Determine the [X, Y] coordinate at the center of the cell enclosing the given text.  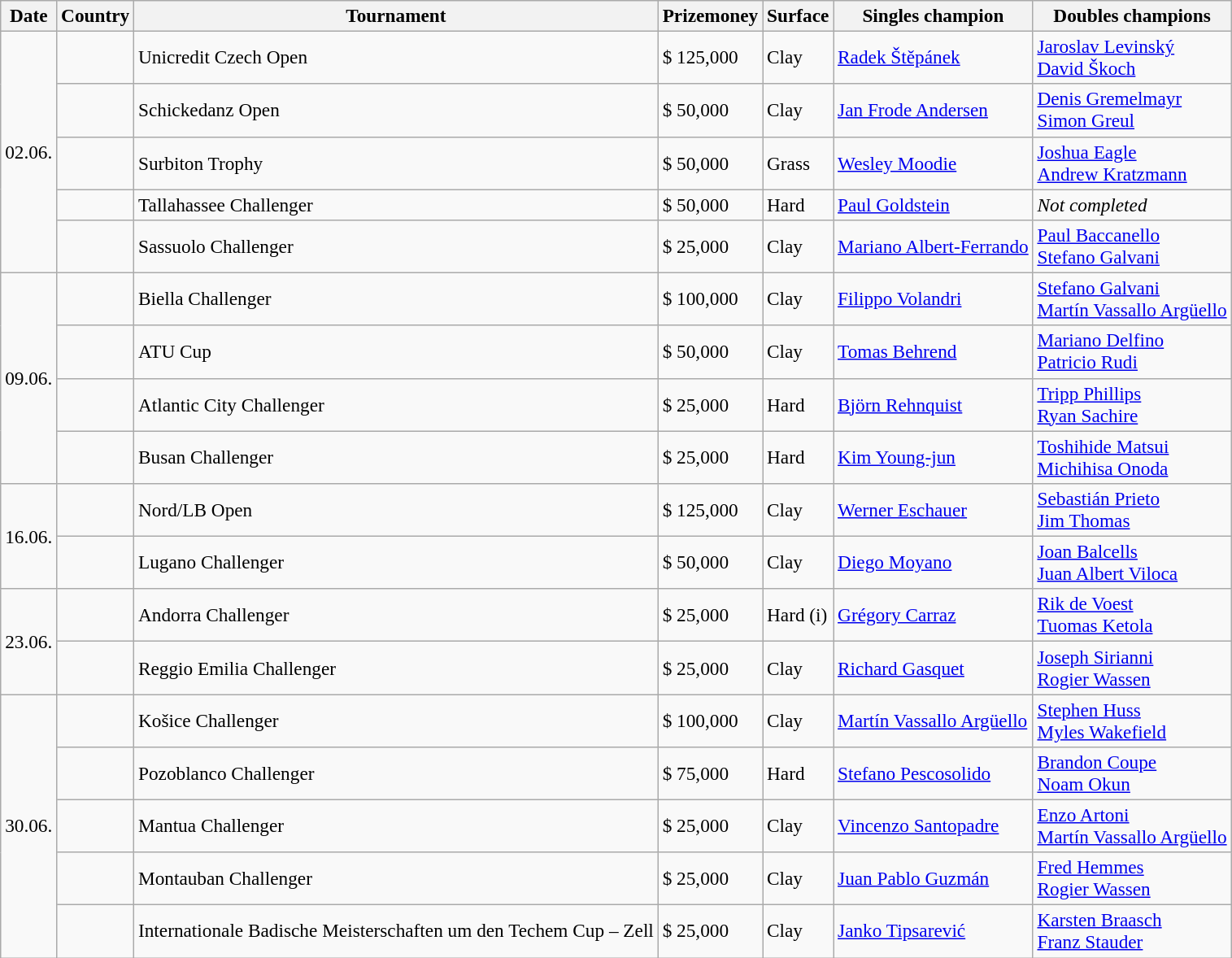
Grégory Carraz [934, 615]
Country [96, 15]
Lugano Challenger [397, 563]
Not completed [1132, 204]
Grass [799, 163]
ATU Cup [397, 351]
Brandon Coupe Noam Okun [1132, 773]
Paul Goldstein [934, 204]
Paul Baccanello Stefano Galvani [1132, 246]
Toshihide Matsui Michihisa Onoda [1132, 457]
Busan Challenger [397, 457]
Unicredit Czech Open [397, 57]
Biella Challenger [397, 299]
Joan Balcells Juan Albert Viloca [1132, 563]
Denis Gremelmayr Simon Greul [1132, 111]
Tallahassee Challenger [397, 204]
Joshua Eagle Andrew Kratzmann [1132, 163]
Janko Tipsarević [934, 930]
Andorra Challenger [397, 615]
Nord/LB Open [397, 509]
Doubles champions [1132, 15]
Wesley Moodie [934, 163]
Diego Moyano [934, 563]
Montauban Challenger [397, 878]
Martín Vassallo Argüello [934, 721]
Juan Pablo Guzmán [934, 878]
Sassuolo Challenger [397, 246]
Tomas Behrend [934, 351]
Date [29, 15]
Jaroslav Levinský David Škoch [1132, 57]
Prizemoney [710, 15]
Pozoblanco Challenger [397, 773]
Björn Rehnquist [934, 405]
Vincenzo Santopadre [934, 826]
Stephen Huss Myles Wakefield [1132, 721]
Reggio Emilia Challenger [397, 667]
09.06. [29, 377]
Stefano Pescosolido [934, 773]
Sebastián Prieto Jim Thomas [1132, 509]
Singles champion [934, 15]
Stefano Galvani Martín Vassallo Argüello [1132, 299]
Surbiton Trophy [397, 163]
Joseph Sirianni Rogier Wassen [1132, 667]
Internationale Badische Meisterschaften um den Techem Cup – Zell [397, 930]
Hard (i) [799, 615]
Filippo Volandri [934, 299]
Atlantic City Challenger [397, 405]
Kim Young-jun [934, 457]
Surface [799, 15]
23.06. [29, 642]
Fred Hemmes Rogier Wassen [1132, 878]
Košice Challenger [397, 721]
Jan Frode Andersen [934, 111]
Mariano Albert-Ferrando [934, 246]
Werner Eschauer [934, 509]
Mariano Delfino Patricio Rudi [1132, 351]
Tournament [397, 15]
16.06. [29, 536]
Karsten Braasch Franz Stauder [1132, 930]
Enzo Artoni Martín Vassallo Argüello [1132, 826]
Richard Gasquet [934, 667]
30.06. [29, 825]
Radek Štěpánek [934, 57]
Rik de Voest Tuomas Ketola [1132, 615]
Tripp Phillips Ryan Sachire [1132, 405]
02.06. [29, 151]
Schickedanz Open [397, 111]
Mantua Challenger [397, 826]
$ 75,000 [710, 773]
